Detect which cell encompasses the target text, then output its (x, y) center coordinate. 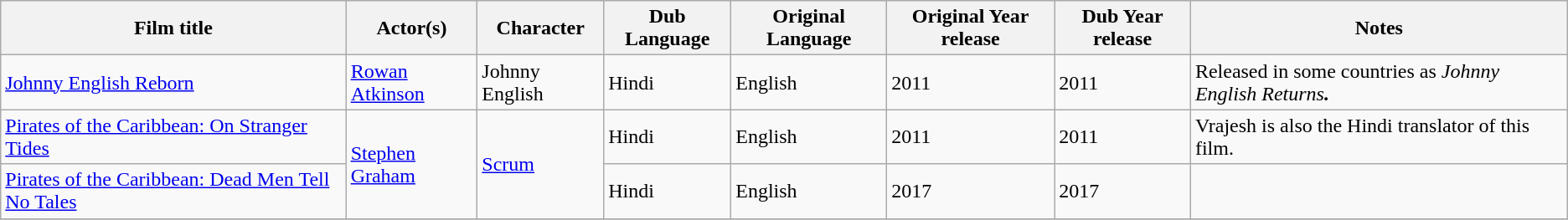
Stephen Graham (412, 164)
Johnny English Reborn (173, 82)
Johnny English (541, 82)
Pirates of the Caribbean: Dead Men Tell No Tales (173, 191)
Rowan Atkinson (412, 82)
Original Year release (971, 28)
Original Language (809, 28)
Vrajesh is also the Hindi translator of this film. (1379, 137)
Character (541, 28)
Dub Language (668, 28)
Film title (173, 28)
Released in some countries as Johnny English Returns. (1379, 82)
Notes (1379, 28)
Actor(s) (412, 28)
Scrum (541, 164)
Pirates of the Caribbean: On Stranger Tides (173, 137)
Dub Year release (1122, 28)
